For the text-containing cell, return its midpoint in (X, Y) coordinate format. 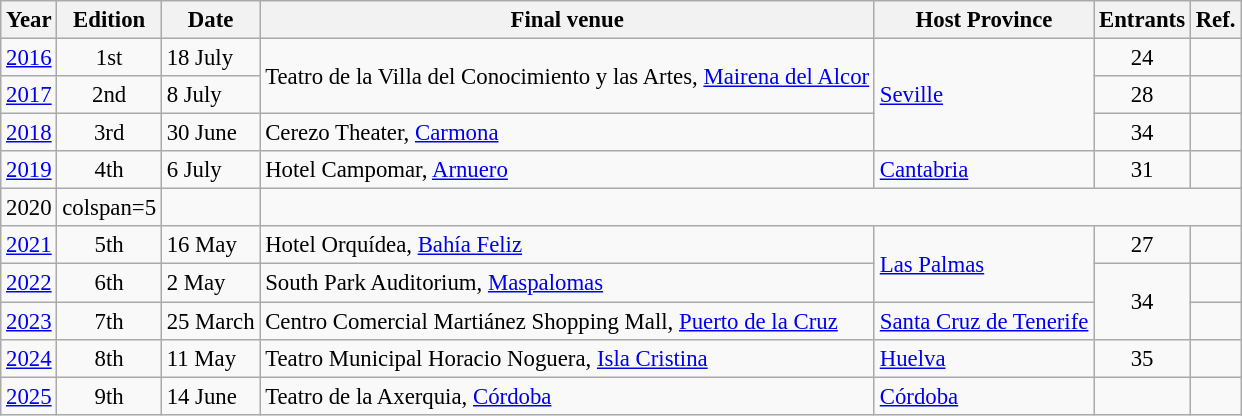
27 (1142, 245)
Santa Cruz de Tenerife (984, 321)
2021 (29, 245)
Teatro de la Villa del Conocimiento y las Artes, Mairena del Alcor (568, 76)
2025 (29, 396)
28 (1142, 95)
Entrants (1142, 20)
2 May (210, 283)
2019 (29, 170)
25 March (210, 321)
3rd (109, 133)
1st (109, 58)
9th (109, 396)
7th (109, 321)
16 May (210, 245)
Cantabria (984, 170)
Córdoba (984, 396)
Teatro Municipal Horacio Noguera, Isla Cristina (568, 358)
30 June (210, 133)
11 May (210, 358)
2024 (29, 358)
24 (1142, 58)
4th (109, 170)
2022 (29, 283)
2023 (29, 321)
Host Province (984, 20)
Centro Comercial Martiánez Shopping Mall, Puerto de la Cruz (568, 321)
colspan=5 (109, 208)
Ref. (1215, 20)
Hotel Campomar, Arnuero (568, 170)
8th (109, 358)
Hotel Orquídea, Bahía Feliz (568, 245)
31 (1142, 170)
Final venue (568, 20)
Las Palmas (984, 264)
6 July (210, 170)
6th (109, 283)
2017 (29, 95)
14 June (210, 396)
2018 (29, 133)
2020 (29, 208)
5th (109, 245)
8 July (210, 95)
South Park Auditorium, Maspalomas (568, 283)
2nd (109, 95)
Date (210, 20)
Seville (984, 96)
Huelva (984, 358)
2016 (29, 58)
Year (29, 20)
Teatro de la Axerquia, Córdoba (568, 396)
35 (1142, 358)
18 July (210, 58)
Cerezo Theater, Carmona (568, 133)
Edition (109, 20)
